Pinpoint the cell where the given text exists, returning its (x, y) midpoint coordinate. 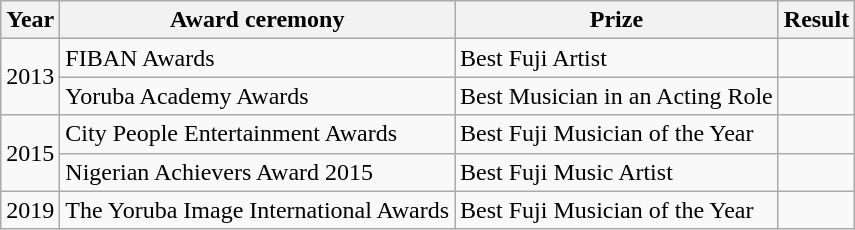
2015 (30, 153)
Best Fuji Music Artist (617, 172)
Year (30, 20)
Best Musician in an Acting Role (617, 96)
Nigerian Achievers Award 2015 (258, 172)
Yoruba Academy Awards (258, 96)
FIBAN Awards (258, 58)
2013 (30, 77)
Result (816, 20)
The Yoruba Image International Awards (258, 210)
Prize (617, 20)
City People Entertainment Awards (258, 134)
2019 (30, 210)
Award ceremony (258, 20)
Best Fuji Artist (617, 58)
